Capture the cell that displays the provided text and extract its (X, Y) central coordinate. 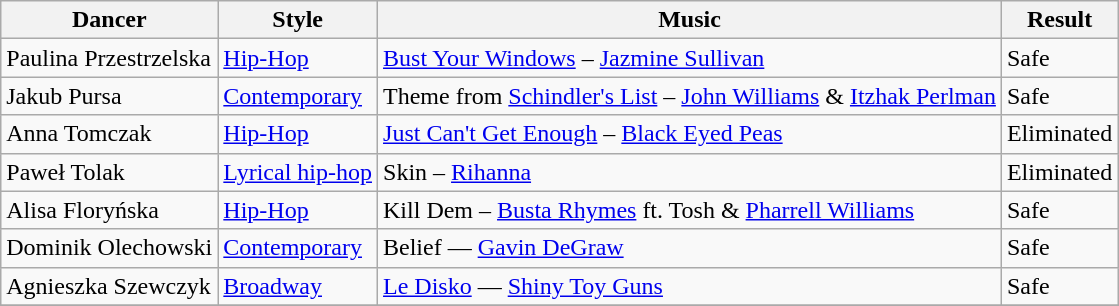
Bust Your Windows – Jazmine Sullivan (690, 58)
Skin – Rihanna (690, 172)
Belief — Gavin DeGraw (690, 248)
Dancer (110, 20)
Style (298, 20)
Lyrical hip-hop (298, 172)
Jakub Pursa (110, 96)
Alisa Floryńska (110, 210)
Result (1059, 20)
Music (690, 20)
Broadway (298, 286)
Agnieszka Szewczyk (110, 286)
Anna Tomczak (110, 134)
Le Disko — Shiny Toy Guns (690, 286)
Theme from Schindler's List – John Williams & Itzhak Perlman (690, 96)
Kill Dem – Busta Rhymes ft. Tosh & Pharrell Williams (690, 210)
Paulina Przestrzelska (110, 58)
Dominik Olechowski (110, 248)
Paweł Tolak (110, 172)
Just Can't Get Enough – Black Eyed Peas (690, 134)
